For the text-containing cell, return its midpoint in (X, Y) coordinate format. 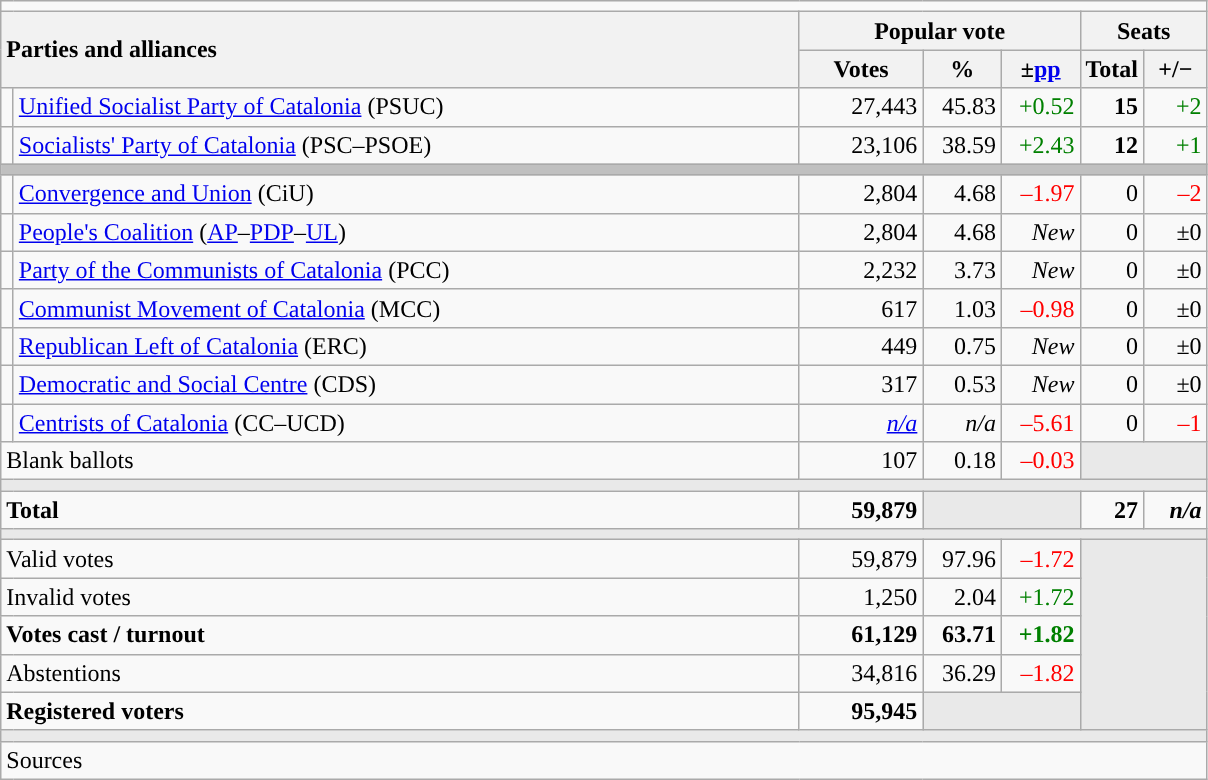
–0.03 (1040, 461)
–1.82 (1040, 673)
97.96 (962, 559)
2.04 (962, 597)
Invalid votes (400, 597)
+0.52 (1040, 107)
Convergence and Union (CiU) (406, 194)
Unified Socialist Party of Catalonia (PSUC) (406, 107)
Socialists' Party of Catalonia (PSC–PSOE) (406, 145)
617 (861, 308)
–2 (1176, 194)
61,129 (861, 635)
+/− (1176, 69)
+1.82 (1040, 635)
27,443 (861, 107)
–1.97 (1040, 194)
±pp (1040, 69)
+2.43 (1040, 145)
0.75 (962, 346)
+1.72 (1040, 597)
Republican Left of Catalonia (ERC) (406, 346)
3.73 (962, 270)
Popular vote (940, 31)
Parties and alliances (400, 50)
% (962, 69)
317 (861, 384)
Party of the Communists of Catalonia (PCC) (406, 270)
Abstentions (400, 673)
95,945 (861, 711)
–1.72 (1040, 559)
27 (1112, 510)
Seats (1144, 31)
–0.98 (1040, 308)
23,106 (861, 145)
0.18 (962, 461)
Valid votes (400, 559)
34,816 (861, 673)
Blank ballots (400, 461)
2,232 (861, 270)
Centrists of Catalonia (CC–UCD) (406, 423)
Sources (604, 760)
107 (861, 461)
15 (1112, 107)
Communist Movement of Catalonia (MCC) (406, 308)
12 (1112, 145)
1.03 (962, 308)
Democratic and Social Centre (CDS) (406, 384)
38.59 (962, 145)
Votes cast / turnout (400, 635)
449 (861, 346)
People's Coalition (AP–PDP–UL) (406, 232)
45.83 (962, 107)
0.53 (962, 384)
Registered voters (400, 711)
–5.61 (1040, 423)
–1 (1176, 423)
Votes (861, 69)
+1 (1176, 145)
1,250 (861, 597)
63.71 (962, 635)
+2 (1176, 107)
36.29 (962, 673)
